Search for the cell housing the specified text and yield its [X, Y] center coordinate. 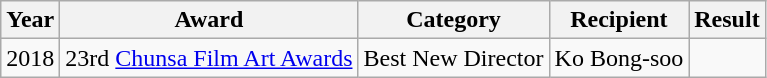
Ko Bong-soo [619, 58]
Result [727, 20]
Recipient [619, 20]
Best New Director [454, 58]
2018 [30, 58]
Year [30, 20]
Award [209, 20]
23rd Chunsa Film Art Awards [209, 58]
Category [454, 20]
